Pinpoint the cell where the given text exists, returning its (x, y) midpoint coordinate. 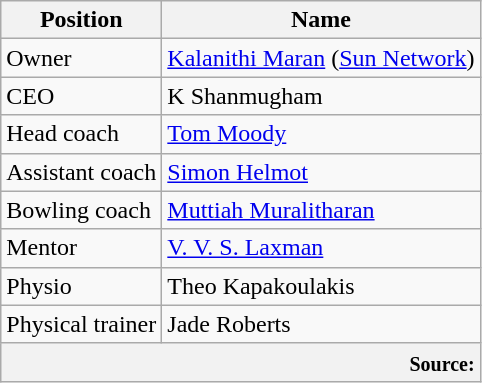
Bowling coach (82, 210)
Name (321, 20)
CEO (82, 96)
Source: (240, 362)
Muttiah Muralitharan (321, 210)
Theo Kapakoulakis (321, 286)
Tom Moody (321, 134)
Kalanithi Maran (Sun Network) (321, 58)
Mentor (82, 248)
Physio (82, 286)
V. V. S. Laxman (321, 248)
K Shanmugham (321, 96)
Physical trainer (82, 324)
Assistant coach (82, 172)
Simon Helmot (321, 172)
Position (82, 20)
Jade Roberts (321, 324)
Head coach (82, 134)
Owner (82, 58)
